Search for the cell housing the specified text and yield its [X, Y] center coordinate. 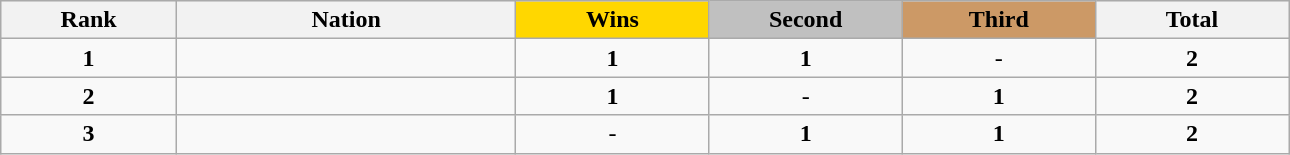
Third [998, 20]
3 [89, 134]
Second [806, 20]
Total [1192, 20]
Wins [612, 20]
Rank [89, 20]
Nation [346, 20]
